Locate the cell with the specified text and output its [X, Y] center coordinate. 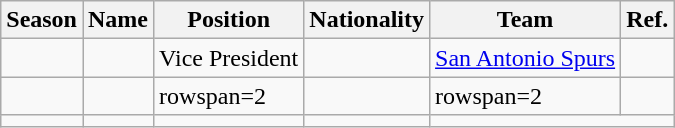
Name [118, 20]
San Antonio Spurs [526, 58]
Position [229, 20]
Ref. [648, 20]
Nationality [367, 20]
Vice President [229, 58]
Team [526, 20]
Season [42, 20]
